Output the [x, y] coordinate of the center of the cell containing the given text.  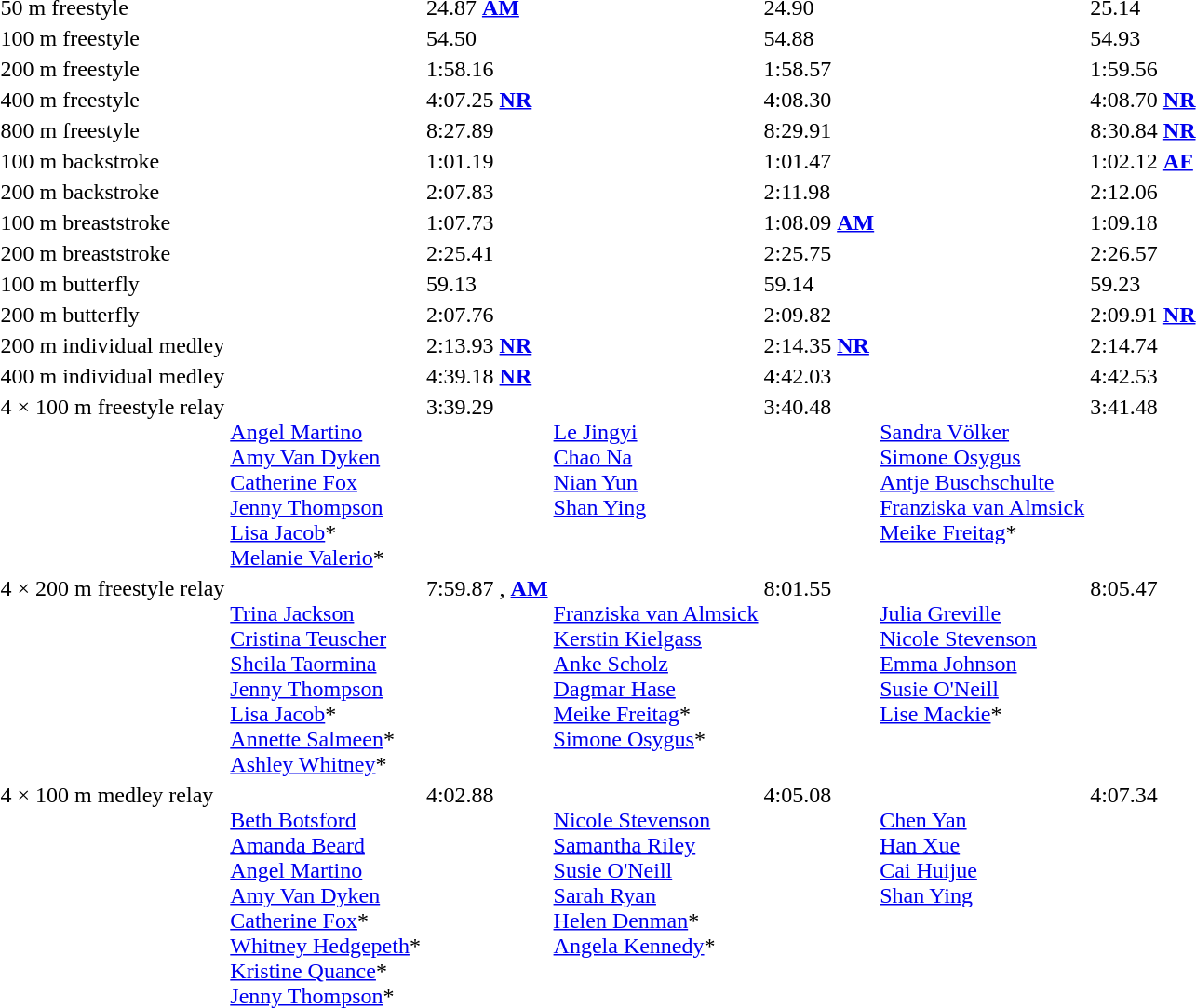
2:07.76 [487, 315]
2:25.41 [487, 253]
54.50 [487, 38]
1:58.16 [487, 69]
2:07.83 [487, 192]
7:59.87 , AM [487, 676]
1:01.47 [819, 161]
2:14.35 NR [819, 345]
3:40.48 [819, 482]
Le Jingyi Chao Na Nian Yun Shan Ying [655, 482]
2:09.82 [819, 315]
1:07.73 [487, 222]
4:39.18 NR [487, 376]
1:01.19 [487, 161]
4:07.25 NR [487, 100]
3:39.29 [487, 482]
Sandra Völker Simone Osygus Antje Buschschulte Franziska van AlmsickMeike Freitag* [983, 482]
4:42.03 [819, 376]
59.13 [487, 284]
Julia Greville Nicole Stevenson Emma Johnson Susie O'NeillLise Mackie* [983, 676]
59.14 [819, 284]
8:29.91 [819, 130]
54.88 [819, 38]
Trina Jackson Cristina Teuscher Sheila Taormina Jenny ThompsonLisa Jacob*Annette Salmeen*Ashley Whitney* [326, 676]
1:58.57 [819, 69]
2:25.75 [819, 253]
Franziska van Almsick Kerstin Kielgass Anke Scholz Dagmar HaseMeike Freitag*Simone Osygus* [655, 676]
2:11.98 [819, 192]
8:27.89 [487, 130]
8:01.55 [819, 676]
2:13.93 NR [487, 345]
4:08.30 [819, 100]
Angel Martino Amy Van Dyken Catherine Fox Jenny ThompsonLisa Jacob*Melanie Valerio* [326, 482]
1:08.09 AM [819, 222]
